Capture the cell that displays the provided text and extract its [x, y] central coordinate. 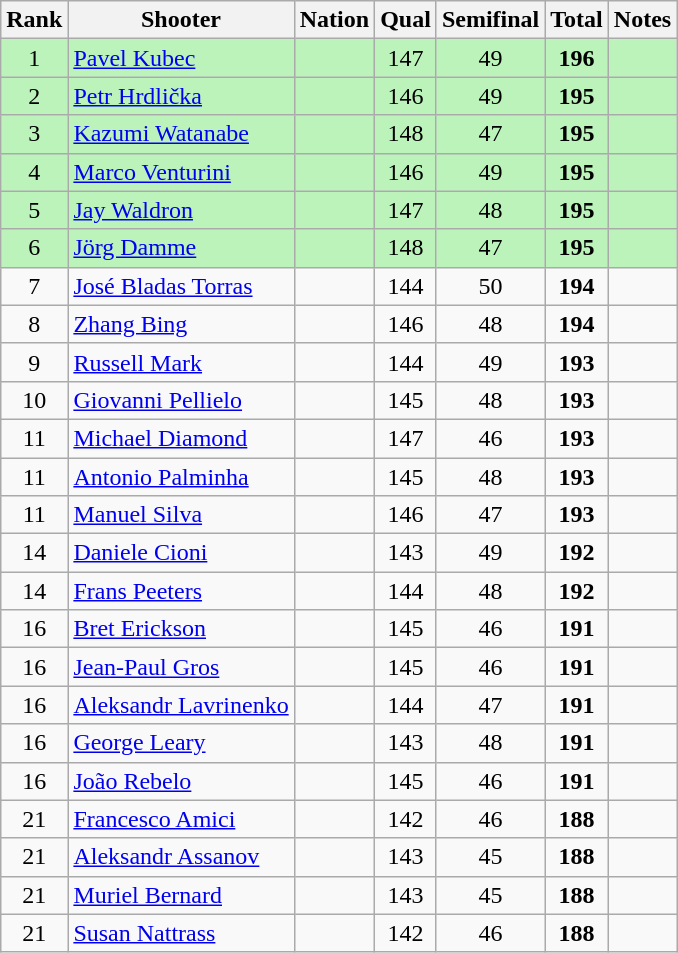
João Rebelo [181, 781]
2 [34, 96]
Petr Hrdlička [181, 96]
196 [577, 58]
Michael Diamond [181, 438]
Bret Erickson [181, 629]
Kazumi Watanabe [181, 134]
Russell Mark [181, 362]
7 [34, 286]
4 [34, 172]
Pavel Kubec [181, 58]
Daniele Cioni [181, 553]
5 [34, 210]
Aleksandr Lavrinenko [181, 705]
Frans Peeters [181, 591]
Qual [406, 20]
Shooter [181, 20]
Giovanni Pellielo [181, 400]
Francesco Amici [181, 819]
6 [34, 248]
Rank [34, 20]
Jörg Damme [181, 248]
Marco Venturini [181, 172]
10 [34, 400]
50 [490, 286]
1 [34, 58]
José Bladas Torras [181, 286]
Antonio Palminha [181, 477]
Jean-Paul Gros [181, 667]
George Leary [181, 743]
8 [34, 324]
Jay Waldron [181, 210]
Semifinal [490, 20]
Nation [334, 20]
Manuel Silva [181, 515]
Susan Nattrass [181, 933]
9 [34, 362]
Aleksandr Assanov [181, 857]
Zhang Bing [181, 324]
Muriel Bernard [181, 895]
Notes [642, 20]
Total [577, 20]
3 [34, 134]
